Detect which cell encompasses the target text, then output its (X, Y) center coordinate. 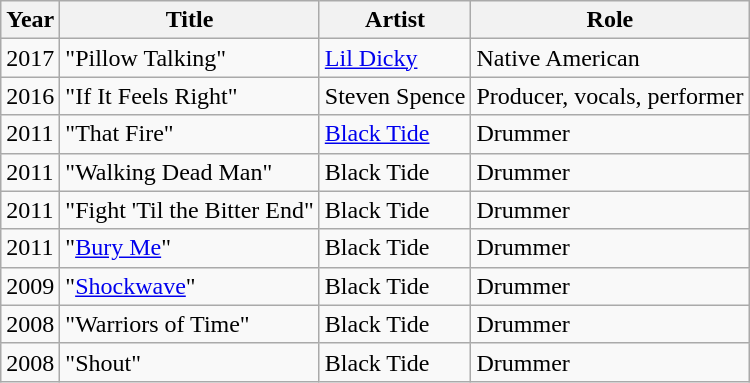
"Fight 'Til the Bitter End" (190, 210)
"Walking Dead Man" (190, 172)
Steven Spence (395, 96)
2009 (30, 286)
Role (610, 20)
Title (190, 20)
"That Fire" (190, 134)
"Shout" (190, 362)
2017 (30, 58)
"If It Feels Right" (190, 96)
Artist (395, 20)
"Warriors of Time" (190, 324)
Producer, vocals, performer (610, 96)
Year (30, 20)
Lil Dicky (395, 58)
"Bury Me" (190, 248)
"Shockwave" (190, 286)
Native American (610, 58)
"Pillow Talking" (190, 58)
2016 (30, 96)
